Extract the [x, y] coordinate from the center of the cell holding the provided text.  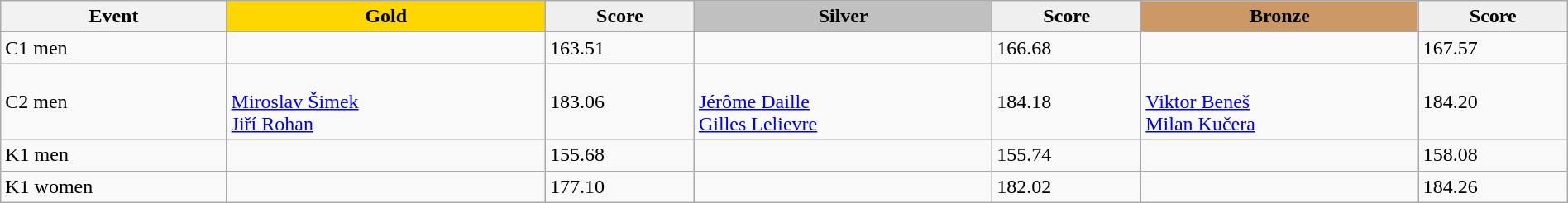
184.26 [1493, 186]
C1 men [114, 48]
166.68 [1067, 48]
Silver [843, 17]
155.74 [1067, 155]
184.20 [1493, 101]
Gold [385, 17]
Miroslav ŠimekJiří Rohan [385, 101]
Viktor BenešMilan Kučera [1280, 101]
177.10 [620, 186]
C2 men [114, 101]
K1 men [114, 155]
184.18 [1067, 101]
Jérôme DailleGilles Lelievre [843, 101]
K1 women [114, 186]
158.08 [1493, 155]
182.02 [1067, 186]
167.57 [1493, 48]
155.68 [620, 155]
183.06 [620, 101]
Event [114, 17]
Bronze [1280, 17]
163.51 [620, 48]
